Provide the (x, y) coordinate of the cell's center where the given text is located.  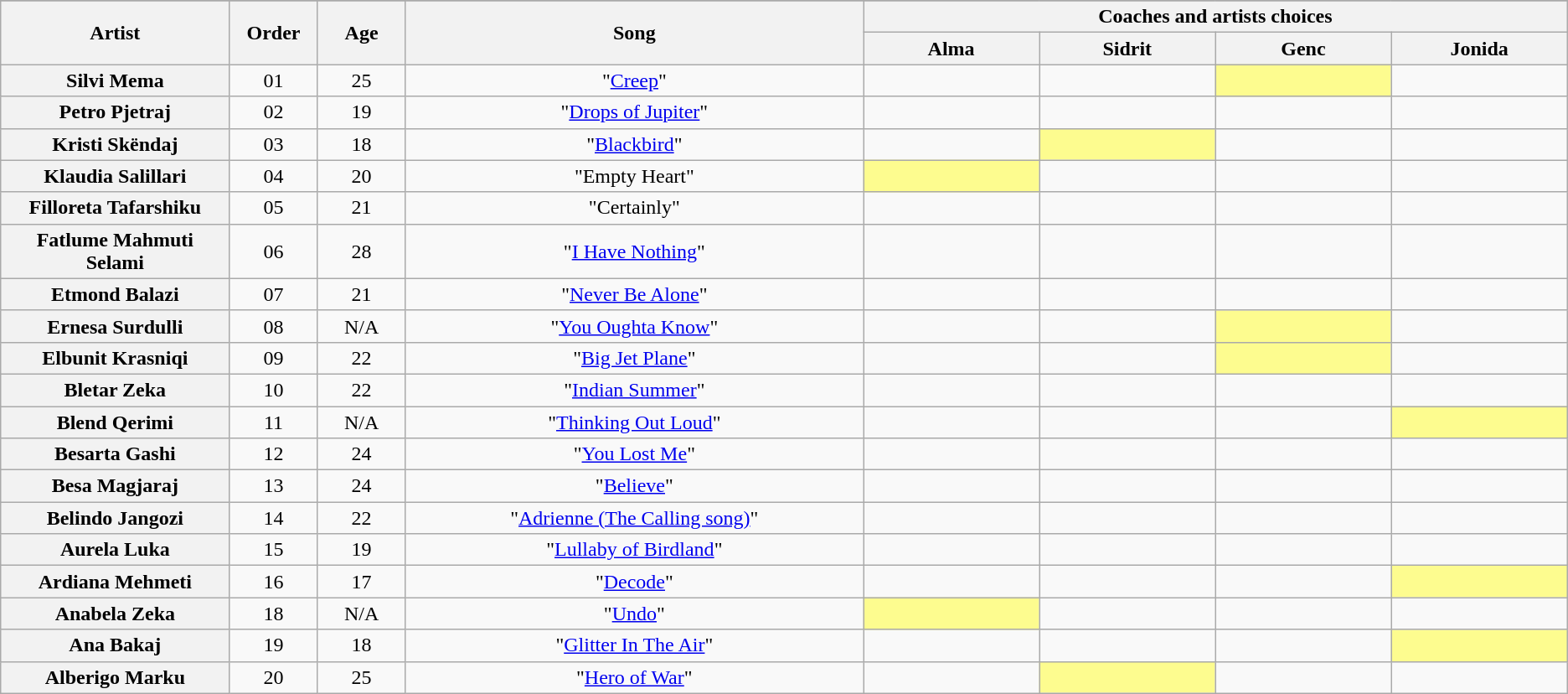
Sidrit (1127, 49)
"You Lost Me" (634, 454)
"You Oughta Know" (634, 326)
Aurela Luka (116, 550)
Genc (1303, 49)
Besarta Gashi (116, 454)
14 (273, 518)
Kristi Skëndaj (116, 144)
"Certainly" (634, 208)
"Decode" (634, 582)
Age (362, 33)
Artist (116, 33)
"Empty Heart" (634, 176)
Bletar Zeka (116, 390)
09 (273, 358)
Filloreta Tafarshiku (116, 208)
01 (273, 80)
16 (273, 582)
"Believe" (634, 486)
"I Have Nothing" (634, 251)
"Never Be Alone" (634, 294)
Ardiana Mehmeti (116, 582)
"Adrienne (The Calling song)" (634, 518)
05 (273, 208)
Ernesa Surdulli (116, 326)
Ana Bakaj (116, 645)
"Creep" (634, 80)
03 (273, 144)
Klaudia Salillari (116, 176)
04 (273, 176)
Anabela Zeka (116, 614)
"Drops of Jupiter" (634, 112)
"Big Jet Plane" (634, 358)
08 (273, 326)
11 (273, 422)
Etmond Balazi (116, 294)
Coaches and artists choices (1216, 17)
Jonida (1479, 49)
Song (634, 33)
02 (273, 112)
06 (273, 251)
Belindo Jangozi (116, 518)
"Hero of War" (634, 677)
"Indian Summer" (634, 390)
Fatlume Mahmuti Selami (116, 251)
"Blackbird" (634, 144)
15 (273, 550)
"Undo" (634, 614)
10 (273, 390)
07 (273, 294)
Alma (952, 49)
Petro Pjetraj (116, 112)
Order (273, 33)
12 (273, 454)
Elbunit Krasniqi (116, 358)
Besa Magjaraj (116, 486)
"Glitter In The Air" (634, 645)
"Thinking Out Loud" (634, 422)
Silvi Mema (116, 80)
13 (273, 486)
17 (362, 582)
Alberigo Marku (116, 677)
28 (362, 251)
Blend Qerimi (116, 422)
"Lullaby of Birdland" (634, 550)
